Return [X, Y] of the center of cell containing provided text 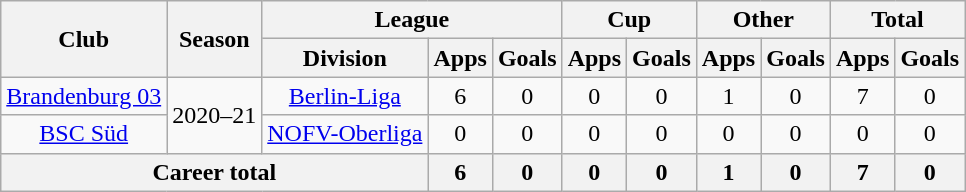
League [412, 20]
Brandenburg 03 [84, 96]
Total [897, 20]
2020–21 [214, 115]
Cup [629, 20]
Division [345, 58]
BSC Süd [84, 134]
Berlin-Liga [345, 96]
Season [214, 39]
Other [763, 20]
NOFV-Oberliga [345, 134]
Club [84, 39]
Career total [214, 172]
